From the cell containing the given text, extract its center point as (X, Y) coordinate. 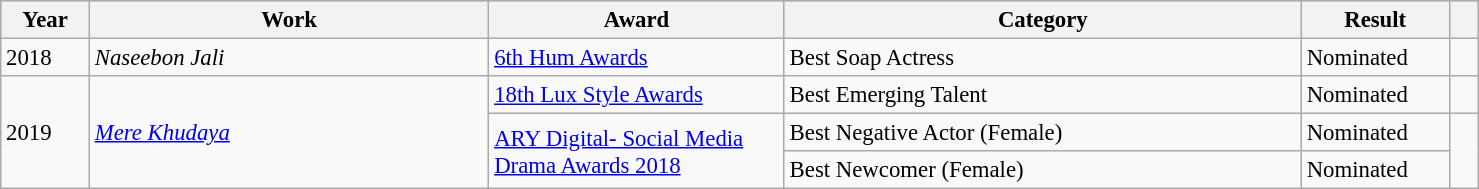
2019 (46, 132)
6th Hum Awards (636, 58)
Award (636, 20)
Best Negative Actor (Female) (1042, 133)
Work (288, 20)
ARY Digital- Social Media Drama Awards 2018 (636, 152)
Category (1042, 20)
Best Emerging Talent (1042, 95)
Best Newcomer (Female) (1042, 170)
Naseebon Jali (288, 58)
Best Soap Actress (1042, 58)
Year (46, 20)
2018 (46, 58)
18th Lux Style Awards (636, 95)
Result (1375, 20)
Mere Khudaya (288, 132)
